Capture the cell that displays the provided text and extract its [x, y] central coordinate. 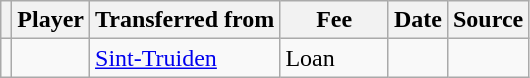
Transferred from [185, 20]
Loan [334, 58]
Source [488, 20]
Date [418, 20]
Player [51, 20]
Fee [334, 20]
Sint-Truiden [185, 58]
